Pinpoint the cell where the given text exists, returning its [X, Y] midpoint coordinate. 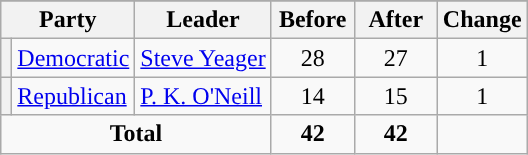
Democratic [74, 58]
28 [312, 58]
Total [136, 134]
P. K. O'Neill [203, 96]
Party [68, 20]
27 [396, 58]
Steve Yeager [203, 58]
Leader [203, 20]
After [396, 20]
Change [482, 20]
14 [312, 96]
15 [396, 96]
Republican [74, 96]
Before [312, 20]
